Return the [x, y] coordinate for the center point of the cell that contains the specified text.  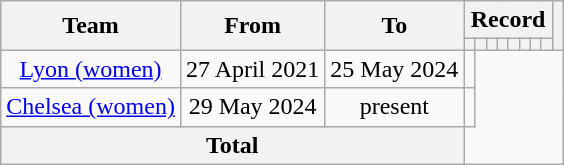
From [252, 26]
Record [508, 20]
present [394, 107]
To [394, 26]
25 May 2024 [394, 69]
29 May 2024 [252, 107]
Chelsea (women) [91, 107]
Team [91, 26]
27 April 2021 [252, 69]
Lyon (women) [91, 69]
Total [232, 145]
